Provide the (x, y) coordinate of the cell's center where the given text is located.  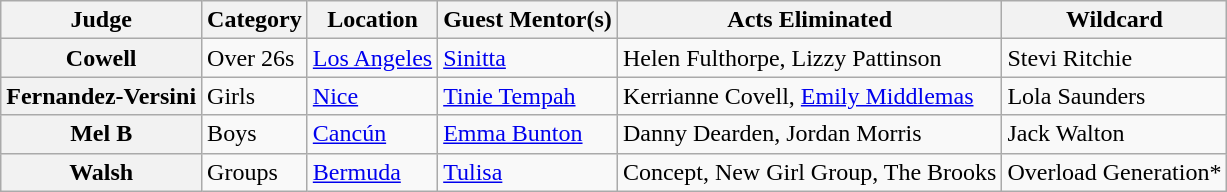
Over 26s (255, 58)
Fernandez-Versini (102, 96)
Emma Bunton (528, 134)
Kerrianne Covell, Emily Middlemas (810, 96)
Tinie Tempah (528, 96)
Cancún (372, 134)
Concept, New Girl Group, The Brooks (810, 172)
Boys (255, 134)
Wildcard (1114, 20)
Los Angeles (372, 58)
Jack Walton (1114, 134)
Lola Saunders (1114, 96)
Walsh (102, 172)
Bermuda (372, 172)
Groups (255, 172)
Category (255, 20)
Judge (102, 20)
Acts Eliminated (810, 20)
Location (372, 20)
Danny Dearden, Jordan Morris (810, 134)
Cowell (102, 58)
Sinitta (528, 58)
Stevi Ritchie (1114, 58)
Overload Generation* (1114, 172)
Helen Fulthorpe, Lizzy Pattinson (810, 58)
Mel B (102, 134)
Girls (255, 96)
Tulisa (528, 172)
Nice (372, 96)
Guest Mentor(s) (528, 20)
